Return [X, Y] of the center of cell containing provided text 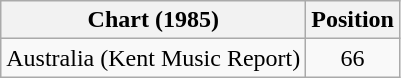
Australia (Kent Music Report) [154, 58]
Position [353, 20]
66 [353, 58]
Chart (1985) [154, 20]
